Scan for the cell matching the given text and deliver its (x, y) coordinate at center. 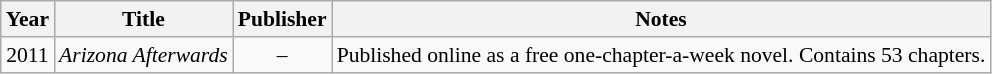
– (282, 55)
Published online as a free one-chapter-a-week novel. Contains 53 chapters. (662, 55)
Year (28, 19)
Arizona Afterwards (144, 55)
2011 (28, 55)
Notes (662, 19)
Title (144, 19)
Publisher (282, 19)
